Detect which cell encompasses the target text, then output its (X, Y) center coordinate. 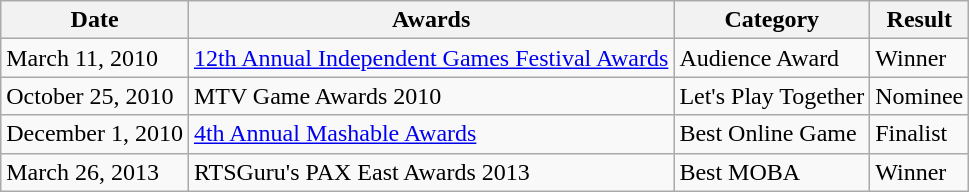
Nominee (920, 96)
December 1, 2010 (95, 134)
Result (920, 20)
October 25, 2010 (95, 96)
Finalist (920, 134)
March 26, 2013 (95, 172)
4th Annual Mashable Awards (430, 134)
March 11, 2010 (95, 58)
Category (772, 20)
Best Online Game (772, 134)
Let's Play Together (772, 96)
MTV Game Awards 2010 (430, 96)
12th Annual Independent Games Festival Awards (430, 58)
RTSGuru's PAX East Awards 2013 (430, 172)
Best MOBA (772, 172)
Awards (430, 20)
Date (95, 20)
Audience Award (772, 58)
